Detect which cell encompasses the target text, then output its (X, Y) center coordinate. 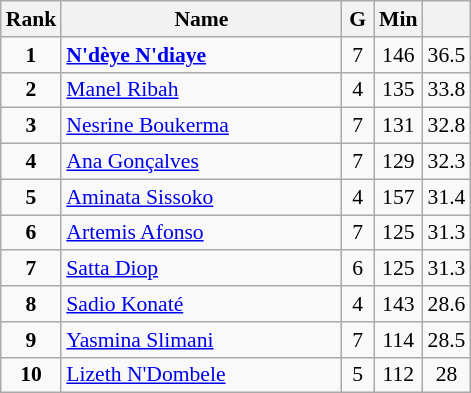
8 (32, 304)
32.8 (447, 126)
Min (398, 19)
28.6 (447, 304)
32.3 (447, 162)
Aminata Sissoko (201, 197)
Lizeth N'Dombele (201, 375)
10 (32, 375)
9 (32, 340)
112 (398, 375)
33.8 (447, 90)
143 (398, 304)
Satta Diop (201, 269)
G (358, 19)
Sadio Konaté (201, 304)
2 (32, 90)
Name (201, 19)
135 (398, 90)
36.5 (447, 55)
129 (398, 162)
146 (398, 55)
28 (447, 375)
157 (398, 197)
114 (398, 340)
N'dèye N'diaye (201, 55)
Ana Gonçalves (201, 162)
Artemis Afonso (201, 233)
28.5 (447, 340)
Manel Ribah (201, 90)
Yasmina Slimani (201, 340)
Nesrine Boukerma (201, 126)
3 (32, 126)
1 (32, 55)
Rank (32, 19)
31.4 (447, 197)
131 (398, 126)
